Locate the cell with the specified text and output its [X, Y] center coordinate. 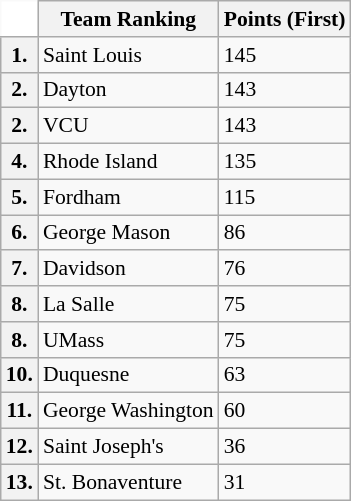
86 [285, 233]
UMass [128, 340]
Saint Louis [128, 55]
Team Ranking [128, 19]
11. [20, 411]
6. [20, 233]
13. [20, 482]
31 [285, 482]
Rhode Island [128, 162]
5. [20, 197]
63 [285, 375]
60 [285, 411]
Duquesne [128, 375]
135 [285, 162]
7. [20, 269]
Davidson [128, 269]
Saint Joseph's [128, 447]
145 [285, 55]
Fordham [128, 197]
36 [285, 447]
George Washington [128, 411]
VCU [128, 126]
St. Bonaventure [128, 482]
George Mason [128, 233]
La Salle [128, 304]
115 [285, 197]
Points (First) [285, 19]
Dayton [128, 90]
4. [20, 162]
12. [20, 447]
76 [285, 269]
10. [20, 375]
1. [20, 55]
